Identify which cell holds the provided text, then report its (X, Y) central coordinate. 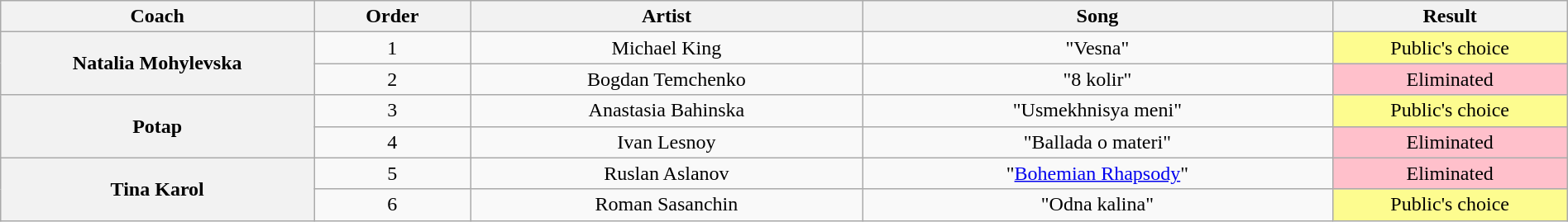
Coach (157, 17)
2 (392, 79)
Tina Karol (157, 189)
"8 kolir" (1097, 79)
"Usmekhnisya meni" (1097, 111)
Result (1450, 17)
"Ballada o materi" (1097, 142)
Artist (667, 17)
Michael King (667, 48)
"Bohemian Rhapsody" (1097, 173)
Ruslan Aslanov (667, 173)
"Odna kalina" (1097, 205)
5 (392, 173)
Roman Sasanchin (667, 205)
Order (392, 17)
Anastasia Bahinska (667, 111)
Ivan Lesnoy (667, 142)
1 (392, 48)
Potap (157, 126)
"Vesna" (1097, 48)
Bogdan Temchenko (667, 79)
Song (1097, 17)
4 (392, 142)
6 (392, 205)
Natalia Mohylevska (157, 64)
3 (392, 111)
